Provide the (X, Y) coordinate of the cell's center where the given text is located.  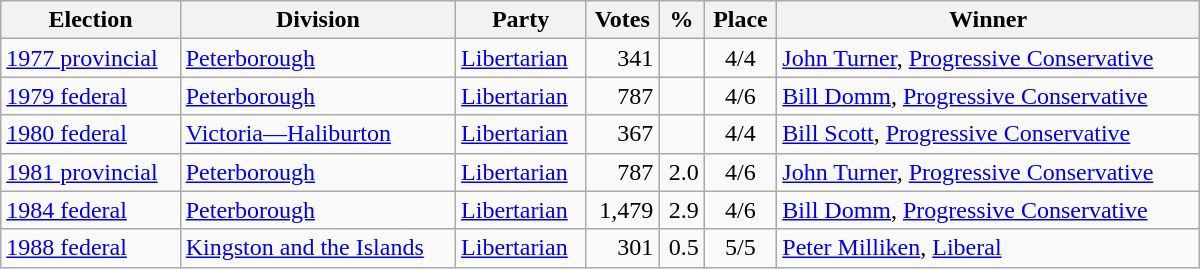
301 (622, 248)
% (682, 20)
1,479 (622, 210)
1988 federal (90, 248)
1977 provincial (90, 58)
1981 provincial (90, 172)
Winner (988, 20)
Division (318, 20)
1984 federal (90, 210)
Votes (622, 20)
Election (90, 20)
341 (622, 58)
Bill Scott, Progressive Conservative (988, 134)
2.9 (682, 210)
0.5 (682, 248)
Party (521, 20)
1979 federal (90, 96)
Place (740, 20)
5/5 (740, 248)
2.0 (682, 172)
367 (622, 134)
Peter Milliken, Liberal (988, 248)
1980 federal (90, 134)
Kingston and the Islands (318, 248)
Victoria—Haliburton (318, 134)
